Detect which cell encompasses the target text, then output its (X, Y) center coordinate. 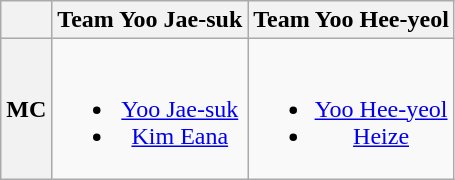
Yoo Jae-sukKim Eana (150, 109)
Yoo Hee-yeolHeize (352, 109)
MC (26, 109)
Team Yoo Jae-suk (150, 20)
Team Yoo Hee-yeol (352, 20)
